Capture the cell that displays the provided text and extract its (x, y) central coordinate. 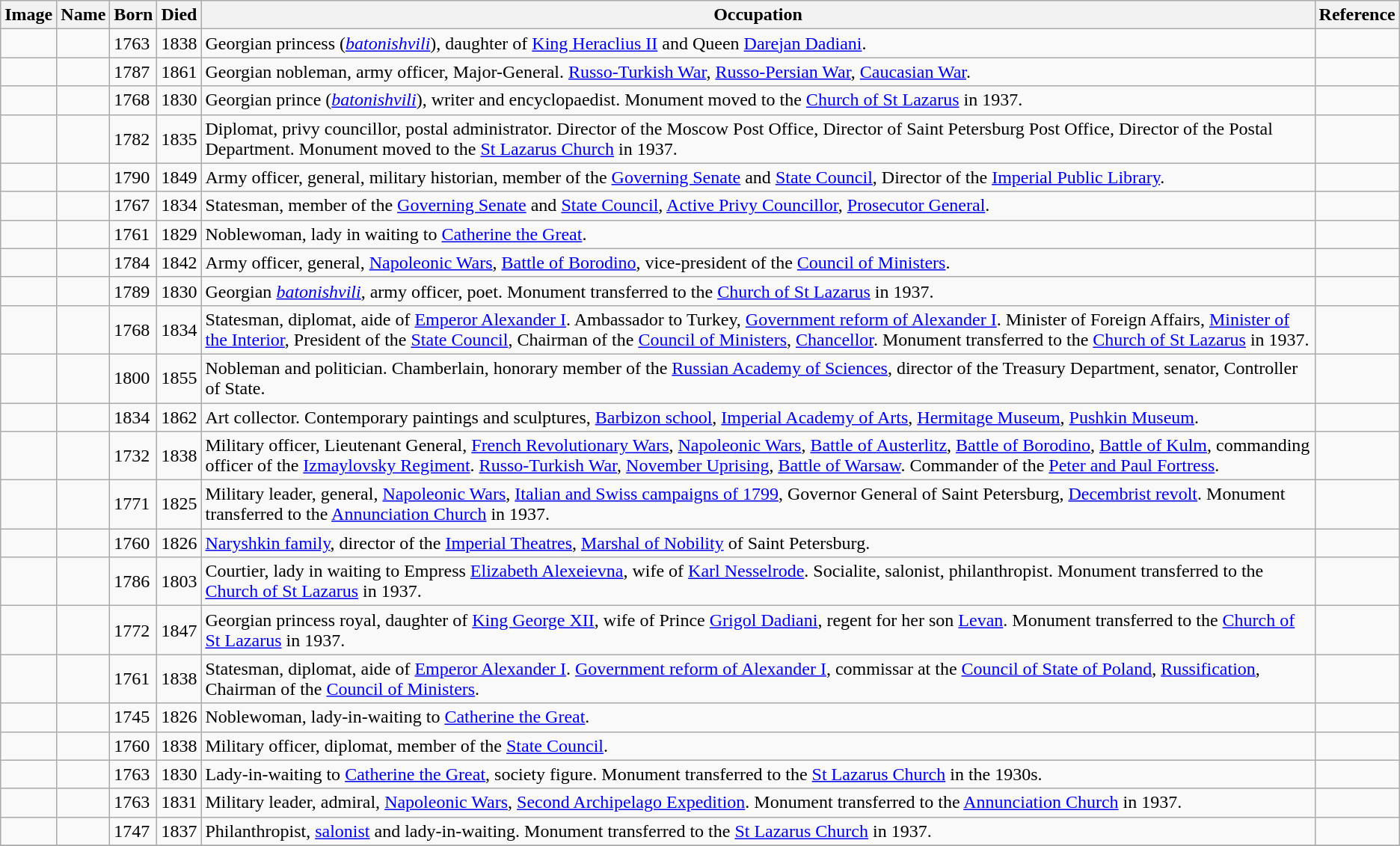
1790 (133, 177)
Occupation (758, 15)
1862 (179, 417)
1784 (133, 263)
1772 (133, 630)
1747 (133, 831)
1849 (179, 177)
Art collector. Contemporary paintings and sculptures, Barbizon school, Imperial Academy of Arts, Hermitage Museum, Pushkin Museum. (758, 417)
Army officer, general, Napoleonic Wars, Battle of Borodino, vice-president of the Council of Ministers. (758, 263)
1800 (133, 378)
Lady-in-waiting to Catherine the Great, society figure. Monument transferred to the St Lazarus Church in the 1930s. (758, 774)
1837 (179, 831)
Military leader, admiral, Napoleonic Wars, Second Archipelago Expedition. Monument transferred to the Annunciation Church in 1937. (758, 803)
Name (84, 15)
Image (28, 15)
Military officer, diplomat, member of the State Council. (758, 746)
1855 (179, 378)
1835 (179, 139)
1786 (133, 582)
Died (179, 15)
1803 (179, 582)
Reference (1357, 15)
1831 (179, 803)
Georgian batonishvili, army officer, poet. Monument transferred to the Church of St Lazarus in 1937. (758, 291)
Georgian princess (batonishvili), daughter of King Heraclius II and Queen Darejan Dadiani. (758, 43)
Born (133, 15)
Naryshkin family, director of the Imperial Theatres, Marshal of Nobility of Saint Petersburg. (758, 543)
1732 (133, 456)
1745 (133, 717)
Georgian nobleman, army officer, Major-General. Russo-Turkish War, Russo-Persian War, Caucasian War. (758, 72)
Army officer, general, military historian, member of the Governing Senate and State Council, Director of the Imperial Public Library. (758, 177)
1787 (133, 72)
1847 (179, 630)
1829 (179, 234)
1771 (133, 504)
1782 (133, 139)
1842 (179, 263)
Statesman, member of the Governing Senate and State Council, Active Privy Councillor, Prosecutor General. (758, 206)
Georgian prince (batonishvili), writer and encyclopaedist. Monument moved to the Church of St Lazarus in 1937. (758, 100)
1861 (179, 72)
Noblewoman, lady-in-waiting to Catherine the Great. (758, 717)
Noblewoman, lady in waiting to Catherine the Great. (758, 234)
1767 (133, 206)
Philanthropist, salonist and lady-in-waiting. Monument transferred to the St Lazarus Church in 1937. (758, 831)
1789 (133, 291)
1825 (179, 504)
